Locate the cell with the specified text and output its (X, Y) center coordinate. 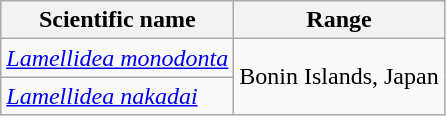
Scientific name (118, 20)
Bonin Islands, Japan (339, 77)
Range (339, 20)
Lamellidea monodonta (118, 58)
Lamellidea nakadai (118, 96)
